Return the (X, Y) coordinate for the center point of the cell that contains the specified text.  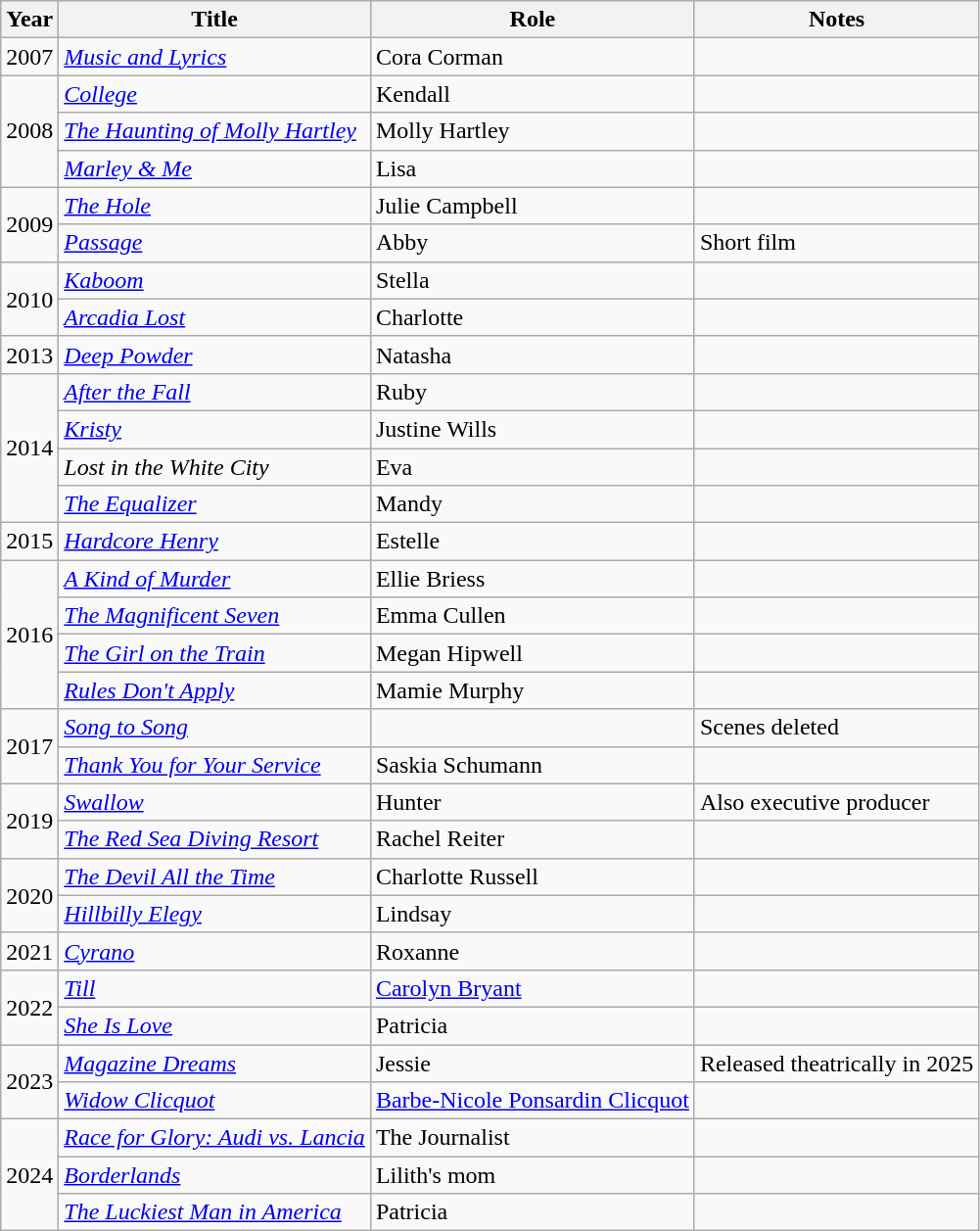
The Girl on the Train (215, 653)
Cora Corman (533, 57)
Stella (533, 280)
Kendall (533, 94)
Charlotte Russell (533, 876)
2014 (29, 448)
Saskia Schumann (533, 765)
Lindsay (533, 914)
Julie Campbell (533, 206)
Lilith's mom (533, 1175)
2008 (29, 131)
Lisa (533, 168)
The Hole (215, 206)
Released theatrically in 2025 (836, 1063)
Emma Cullen (533, 616)
Mandy (533, 504)
Short film (836, 243)
Barbe-Nicole Ponsardin Clicquot (533, 1101)
2022 (29, 1007)
Also executive producer (836, 802)
2016 (29, 635)
Year (29, 20)
Arcadia Lost (215, 317)
Natasha (533, 355)
Ruby (533, 392)
The Magnificent Seven (215, 616)
2020 (29, 895)
A Kind of Murder (215, 579)
After the Fall (215, 392)
2023 (29, 1081)
2019 (29, 821)
Mamie Murphy (533, 690)
2007 (29, 57)
2021 (29, 951)
Rules Don't Apply (215, 690)
Scenes deleted (836, 728)
Hillbilly Elegy (215, 914)
Rachel Reiter (533, 839)
Role (533, 20)
Deep Powder (215, 355)
Title (215, 20)
Hunter (533, 802)
Ellie Briess (533, 579)
She Is Love (215, 1025)
Justine Wills (533, 429)
Cyrano (215, 951)
Carolyn Bryant (533, 988)
Magazine Dreams (215, 1063)
Eva (533, 467)
Song to Song (215, 728)
Kaboom (215, 280)
Music and Lyrics (215, 57)
2010 (29, 299)
2017 (29, 746)
The Red Sea Diving Resort (215, 839)
Molly Hartley (533, 131)
2015 (29, 542)
The Equalizer (215, 504)
Marley & Me (215, 168)
2024 (29, 1175)
Roxanne (533, 951)
The Haunting of Molly Hartley (215, 131)
The Devil All the Time (215, 876)
College (215, 94)
Kristy (215, 429)
Lost in the White City (215, 467)
Widow Clicquot (215, 1101)
2013 (29, 355)
Race for Glory: Audi vs. Lancia (215, 1138)
Charlotte (533, 317)
Hardcore Henry (215, 542)
Estelle (533, 542)
Abby (533, 243)
Thank You for Your Service (215, 765)
The Luckiest Man in America (215, 1212)
Jessie (533, 1063)
2009 (29, 224)
Borderlands (215, 1175)
The Journalist (533, 1138)
Till (215, 988)
Megan Hipwell (533, 653)
Passage (215, 243)
Notes (836, 20)
Swallow (215, 802)
